Return the (x, y) coordinate for the center point of the cell that contains the specified text.  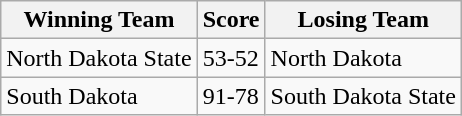
South Dakota State (363, 96)
South Dakota (99, 96)
North Dakota State (99, 58)
Winning Team (99, 20)
91-78 (231, 96)
North Dakota (363, 58)
Losing Team (363, 20)
53-52 (231, 58)
Score (231, 20)
